Output the (x, y) coordinate of the center of the cell containing the given text.  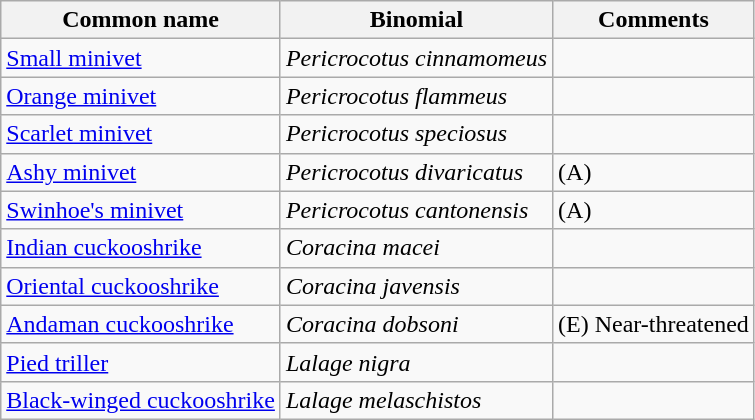
Coracina dobsoni (416, 324)
Scarlet minivet (141, 134)
Black-winged cuckooshrike (141, 400)
Orange minivet (141, 96)
Pericrocotus cinnamomeus (416, 58)
Swinhoe's minivet (141, 210)
Oriental cuckooshrike (141, 286)
Lalage melaschistos (416, 400)
(E) Near-threatened (654, 324)
Pericrocotus divaricatus (416, 172)
Coracina macei (416, 248)
Binomial (416, 20)
Pericrocotus cantonensis (416, 210)
Pericrocotus speciosus (416, 134)
Pericrocotus flammeus (416, 96)
Comments (654, 20)
Coracina javensis (416, 286)
Common name (141, 20)
Andaman cuckooshrike (141, 324)
Pied triller (141, 362)
Indian cuckooshrike (141, 248)
Lalage nigra (416, 362)
Small minivet (141, 58)
Ashy minivet (141, 172)
